Find where the given text appears and provide that cell's center as (x, y) coordinate. 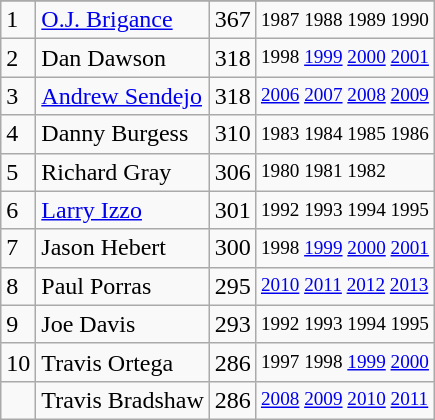
367 (232, 20)
Larry Izzo (123, 210)
310 (232, 134)
Richard Gray (123, 172)
300 (232, 248)
293 (232, 324)
Jason Hebert (123, 248)
1 (18, 20)
306 (232, 172)
5 (18, 172)
7 (18, 248)
8 (18, 286)
295 (232, 286)
Paul Porras (123, 286)
4 (18, 134)
1983 1984 1985 1986 (344, 134)
Joe Davis (123, 324)
Andrew Sendejo (123, 96)
2008 2009 2010 2011 (344, 400)
2010 2011 2012 2013 (344, 286)
10 (18, 362)
2006 2007 2008 2009 (344, 96)
1997 1998 1999 2000 (344, 362)
1980 1981 1982 (344, 172)
6 (18, 210)
2 (18, 58)
1987 1988 1989 1990 (344, 20)
O.J. Brigance (123, 20)
Travis Ortega (123, 362)
Danny Burgess (123, 134)
3 (18, 96)
9 (18, 324)
Dan Dawson (123, 58)
301 (232, 210)
Travis Bradshaw (123, 400)
